Locate the cell with the specified text and output its (X, Y) center coordinate. 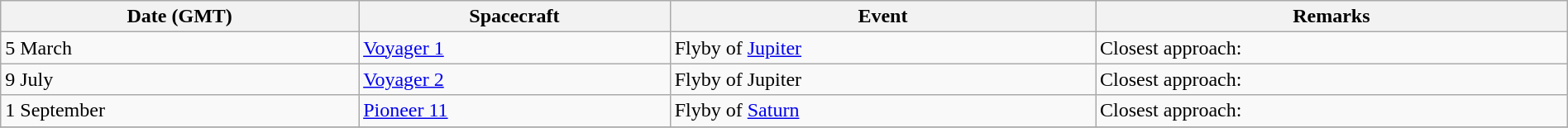
Voyager 1 (514, 48)
1 September (180, 111)
Date (GMT) (180, 17)
Spacecraft (514, 17)
Flyby of Saturn (882, 111)
5 March (180, 48)
Event (882, 17)
Pioneer 11 (514, 111)
Voyager 2 (514, 79)
Remarks (1331, 17)
9 July (180, 79)
